Search for the cell housing the specified text and yield its (X, Y) center coordinate. 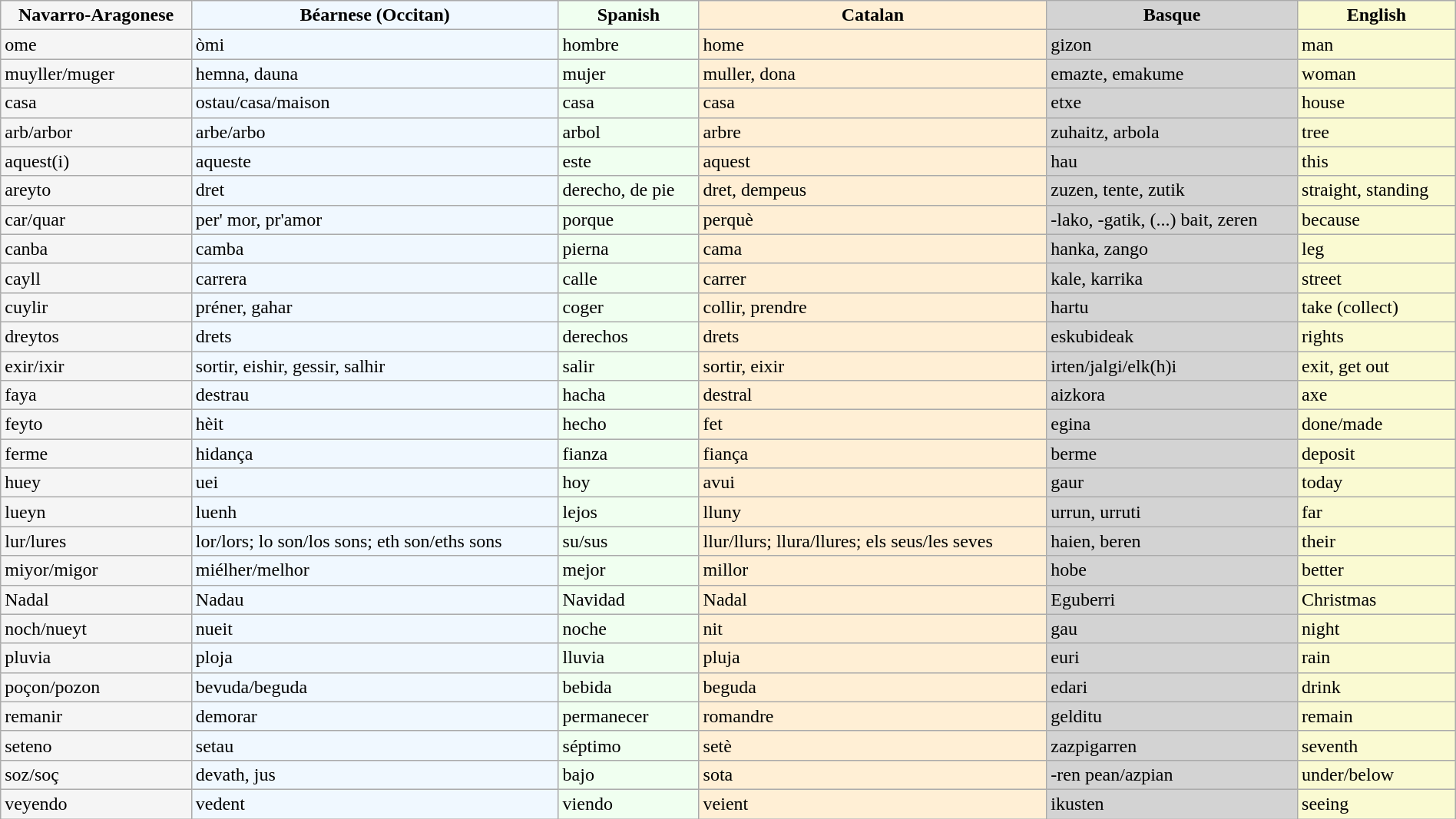
lluvia (628, 658)
cayll (97, 278)
this (1377, 161)
fianza (628, 454)
setè (872, 745)
hanka, zango (1172, 249)
poçon/pozon (97, 687)
-ren pean/azpian (1172, 774)
gau (1172, 629)
zuhaitz, arbola (1172, 132)
llur/llurs; llura/llures; els seus/les seves (872, 541)
Eguberri (1172, 599)
car/quar (97, 220)
far (1377, 512)
Basque (1172, 15)
zazpigarren (1172, 745)
exir/ixir (97, 366)
Christmas (1377, 599)
woman (1377, 74)
leg (1377, 249)
cuylir (97, 307)
straight, standing (1377, 190)
destrau (375, 395)
street (1377, 278)
home (872, 45)
camba (375, 249)
Navarro-Aragonese (97, 15)
tree (1377, 132)
axe (1377, 395)
miélher/melhor (375, 570)
remanir (97, 716)
etxe (1172, 103)
fiança (872, 454)
eskubideak (1172, 336)
ferme (97, 454)
hartu (1172, 307)
hoy (628, 483)
Nadau (375, 599)
mejor (628, 570)
fet (872, 424)
òmi (375, 45)
irten/jalgi/elk(h)i (1172, 366)
salir (628, 366)
veyendo (97, 804)
hacha (628, 395)
because (1377, 220)
arbre (872, 132)
sortir, eishir, gessir, salhir (375, 366)
lejos (628, 512)
hobe (1172, 570)
take (collect) (1377, 307)
vedent (375, 804)
-lako, -gatik, (...) bait, zeren (1172, 220)
seeing (1377, 804)
sota (872, 774)
berme (1172, 454)
cama (872, 249)
dret (375, 190)
edari (1172, 687)
hemna, dauna (375, 74)
remain (1377, 716)
derechos (628, 336)
under/below (1377, 774)
beguda (872, 687)
este (628, 161)
bebida (628, 687)
drink (1377, 687)
huey (97, 483)
per' mor, pr'amor (375, 220)
carrera (375, 278)
egina (1172, 424)
carrer (872, 278)
today (1377, 483)
Catalan (872, 15)
dreytos (97, 336)
arbol (628, 132)
noche (628, 629)
ikusten (1172, 804)
aqueste (375, 161)
nit (872, 629)
aizkora (1172, 395)
their (1377, 541)
nueit (375, 629)
urrun, urruti (1172, 512)
Béarnese (Occitan) (375, 15)
bajo (628, 774)
faya (97, 395)
perquè (872, 220)
ome (97, 45)
luenh (375, 512)
gelditu (1172, 716)
miyor/migor (97, 570)
hèit (375, 424)
viendo (628, 804)
séptimo (628, 745)
permanecer (628, 716)
hidança (375, 454)
demorar (375, 716)
better (1377, 570)
exit, get out (1377, 366)
canba (97, 249)
ploja (375, 658)
soz/soç (97, 774)
préner, gahar (375, 307)
deposit (1377, 454)
hecho (628, 424)
arb/arbor (97, 132)
porque (628, 220)
rights (1377, 336)
dret, dempeus (872, 190)
hau (1172, 161)
derecho, de pie (628, 190)
lluny (872, 512)
arbe/arbo (375, 132)
calle (628, 278)
pluja (872, 658)
night (1377, 629)
muyller/muger (97, 74)
feyto (97, 424)
muller, dona (872, 74)
devath, jus (375, 774)
house (1377, 103)
man (1377, 45)
setau (375, 745)
ostau/casa/maison (375, 103)
pierna (628, 249)
aquest (872, 161)
kale, karrika (1172, 278)
coger (628, 307)
su/sus (628, 541)
euri (1172, 658)
gaur (1172, 483)
hombre (628, 45)
haien, beren (1172, 541)
Spanish (628, 15)
avui (872, 483)
seventh (1377, 745)
bevuda/beguda (375, 687)
noch/nueyt (97, 629)
collir, prendre (872, 307)
uei (375, 483)
mujer (628, 74)
seteno (97, 745)
rain (1377, 658)
lor/lors; lo son/los sons; eth son/eths sons (375, 541)
pluvia (97, 658)
aquest(i) (97, 161)
lur/lures (97, 541)
English (1377, 15)
millor (872, 570)
romandre (872, 716)
lueyn (97, 512)
destral (872, 395)
done/made (1377, 424)
veient (872, 804)
emazte, emakume (1172, 74)
sortir, eixir (872, 366)
areyto (97, 190)
gizon (1172, 45)
zuzen, tente, zutik (1172, 190)
Navidad (628, 599)
